Capture the cell that displays the provided text and extract its (X, Y) central coordinate. 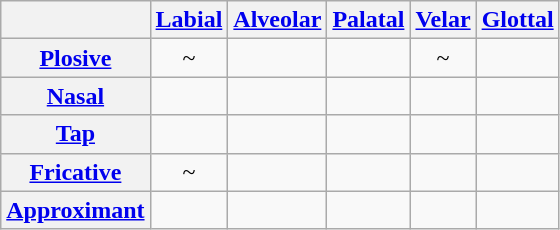
Alveolar (278, 20)
Glottal (518, 20)
Approximant (76, 210)
Palatal (368, 20)
Nasal (76, 96)
Labial (189, 20)
Plosive (76, 58)
Tap (76, 134)
Velar (443, 20)
Fricative (76, 172)
